Scan for the cell matching the given text and deliver its [X, Y] coordinate at center. 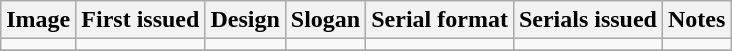
Serials issued [588, 20]
Image [38, 20]
Serial format [440, 20]
First issued [140, 20]
Slogan [325, 20]
Design [245, 20]
Notes [696, 20]
